Pinpoint the cell where the given text exists, returning its [X, Y] midpoint coordinate. 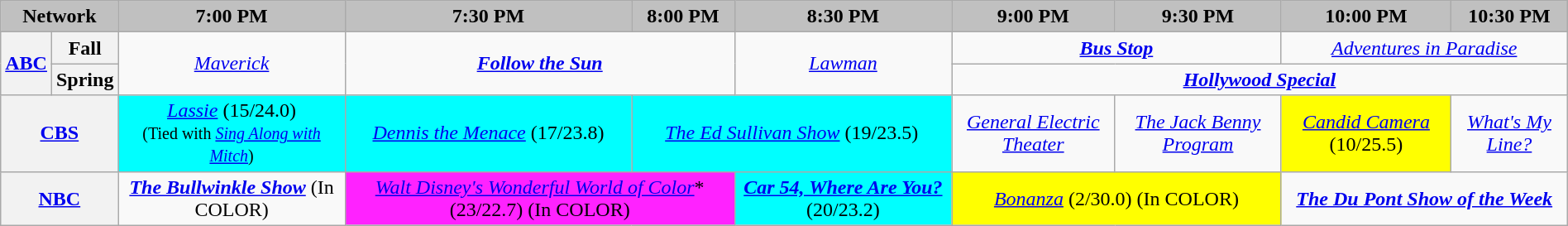
Maverick [232, 64]
Candid Camera (10/25.5) [1366, 133]
The Ed Sullivan Show (19/23.5) [792, 133]
The Jack Benny Program [1198, 133]
Adventures in Paradise [1424, 48]
ABC [26, 64]
10:30 PM [1510, 17]
8:00 PM [683, 17]
CBS [60, 133]
What's My Line? [1510, 133]
Spring [84, 79]
The Bullwinkle Show (In COLOR) [232, 199]
9:30 PM [1198, 17]
Network [60, 17]
7:30 PM [488, 17]
Fall [84, 48]
10:00 PM [1366, 17]
Lawman [844, 64]
Lassie (15/24.0)(Tied with Sing Along with Mitch) [232, 133]
Bonanza (2/30.0) (In COLOR) [1116, 199]
7:00 PM [232, 17]
Car 54, Where Are You? (20/23.2) [844, 199]
Bus Stop [1116, 48]
Dennis the Menace (17/23.8) [488, 133]
NBC [60, 199]
Hollywood Special [1260, 79]
8:30 PM [844, 17]
The Du Pont Show of the Week [1424, 199]
Follow the Sun [539, 64]
Walt Disney's Wonderful World of Color* (23/22.7) (In COLOR) [539, 199]
9:00 PM [1034, 17]
General Electric Theater [1034, 133]
